Identify which cell holds the provided text, then report its (x, y) central coordinate. 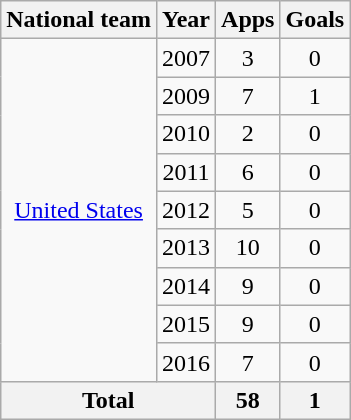
United States (79, 210)
3 (248, 58)
2010 (186, 134)
Year (186, 20)
2009 (186, 96)
2011 (186, 172)
2014 (186, 286)
2016 (186, 362)
6 (248, 172)
2012 (186, 210)
5 (248, 210)
2 (248, 134)
2013 (186, 248)
Apps (248, 20)
58 (248, 400)
Goals (315, 20)
National team (79, 20)
2007 (186, 58)
Total (108, 400)
2015 (186, 324)
10 (248, 248)
